Output the (x, y) coordinate of the center of the cell containing the given text.  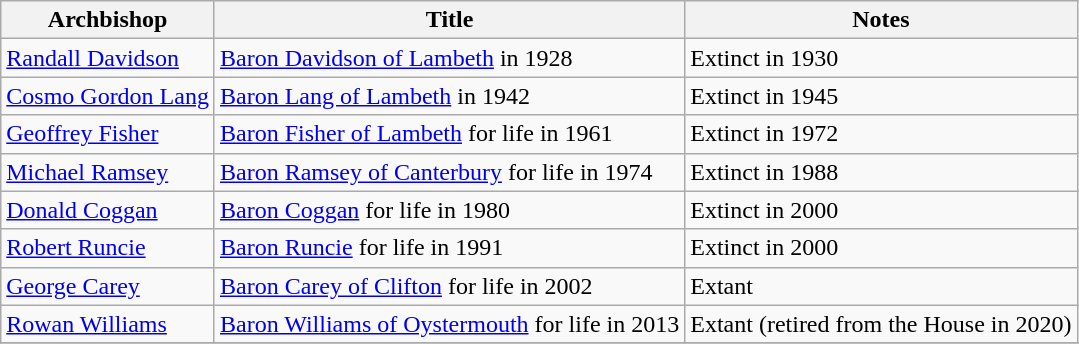
Extinct in 1972 (881, 134)
Baron Coggan for life in 1980 (449, 210)
Randall Davidson (108, 58)
Extinct in 1945 (881, 96)
Baron Fisher of Lambeth for life in 1961 (449, 134)
Baron Davidson of Lambeth in 1928 (449, 58)
Baron Runcie for life in 1991 (449, 248)
Cosmo Gordon Lang (108, 96)
Baron Williams of Oystermouth for life in 2013 (449, 324)
Michael Ramsey (108, 172)
Extinct in 1930 (881, 58)
Donald Coggan (108, 210)
Extinct in 1988 (881, 172)
Rowan Williams (108, 324)
Baron Ramsey of Canterbury for life in 1974 (449, 172)
Baron Lang of Lambeth in 1942 (449, 96)
Archbishop (108, 20)
Baron Carey of Clifton for life in 2002 (449, 286)
George Carey (108, 286)
Extant (881, 286)
Geoffrey Fisher (108, 134)
Notes (881, 20)
Title (449, 20)
Robert Runcie (108, 248)
Extant (retired from the House in 2020) (881, 324)
